Determine the [X, Y] coordinate at the center of the cell enclosing the given text.  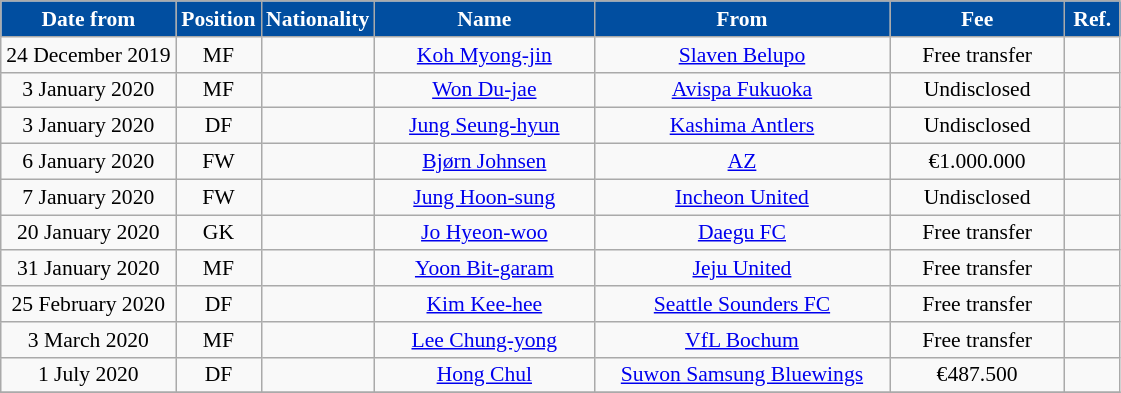
Jung Seung-hyun [484, 126]
Date from [88, 19]
Kashima Antlers [742, 126]
20 January 2020 [88, 233]
1 July 2020 [88, 375]
3 March 2020 [88, 340]
Slaven Belupo [742, 55]
6 January 2020 [88, 162]
VfL Bochum [742, 340]
From [742, 19]
Daegu FC [742, 233]
€487.500 [978, 375]
24 December 2019 [88, 55]
Incheon United [742, 197]
Seattle Sounders FC [742, 304]
Lee Chung-yong [484, 340]
Koh Myong-jin [484, 55]
€1.000.000 [978, 162]
Suwon Samsung Bluewings [742, 375]
Position [218, 19]
Yoon Bit-garam [484, 269]
25 February 2020 [88, 304]
Bjørn Johnsen [484, 162]
Kim Kee-hee [484, 304]
Won Du-jae [484, 90]
Name [484, 19]
Jung Hoon-sung [484, 197]
Fee [978, 19]
GK [218, 233]
Avispa Fukuoka [742, 90]
Jeju United [742, 269]
Jo Hyeon-woo [484, 233]
AZ [742, 162]
7 January 2020 [88, 197]
Ref. [1092, 19]
Hong Chul [484, 375]
Nationality [318, 19]
31 January 2020 [88, 269]
